Provide the (x, y) coordinate of the cell's center where the given text is located.  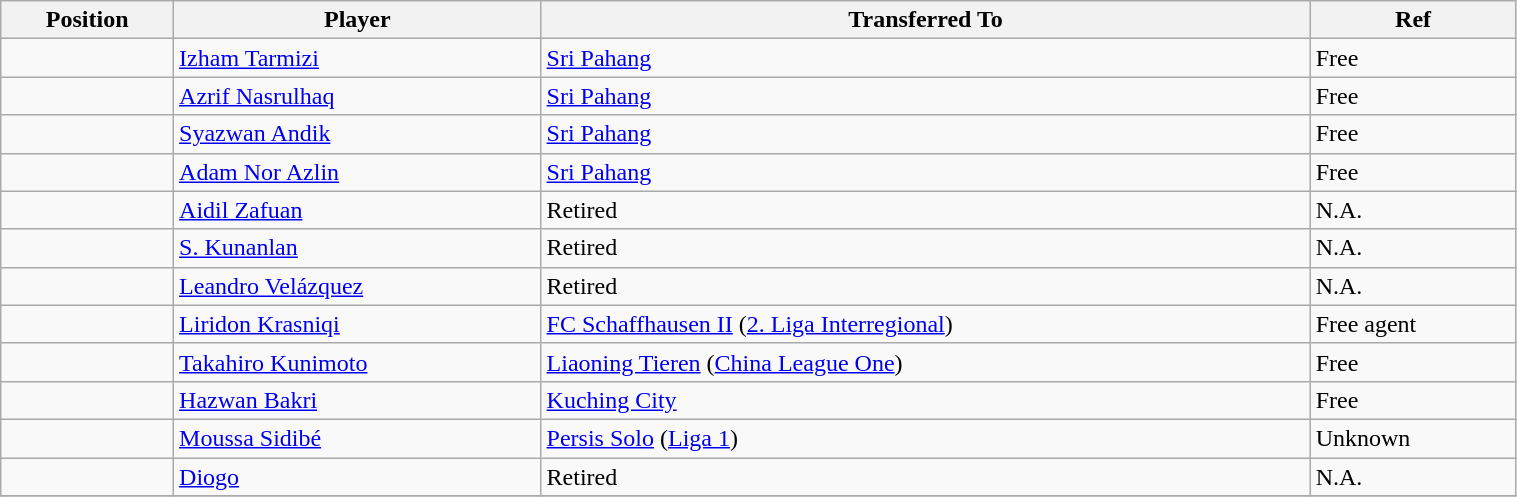
Transferred To (926, 20)
Izham Tarmizi (358, 58)
Adam Nor Azlin (358, 172)
Liaoning Tieren (China League One) (926, 362)
Player (358, 20)
Aidil Zafuan (358, 210)
Position (88, 20)
Takahiro Kunimoto (358, 362)
Kuching City (926, 400)
Ref (1413, 20)
Syazwan Andik (358, 134)
Azrif Nasrulhaq (358, 96)
Free agent (1413, 324)
Hazwan Bakri (358, 400)
S. Kunanlan (358, 248)
Diogo (358, 477)
FC Schaffhausen II (2. Liga Interregional) (926, 324)
Liridon Krasniqi (358, 324)
Persis Solo (Liga 1) (926, 438)
Leandro Velázquez (358, 286)
Moussa Sidibé (358, 438)
Unknown (1413, 438)
